Scan for the cell matching the given text and deliver its (x, y) coordinate at center. 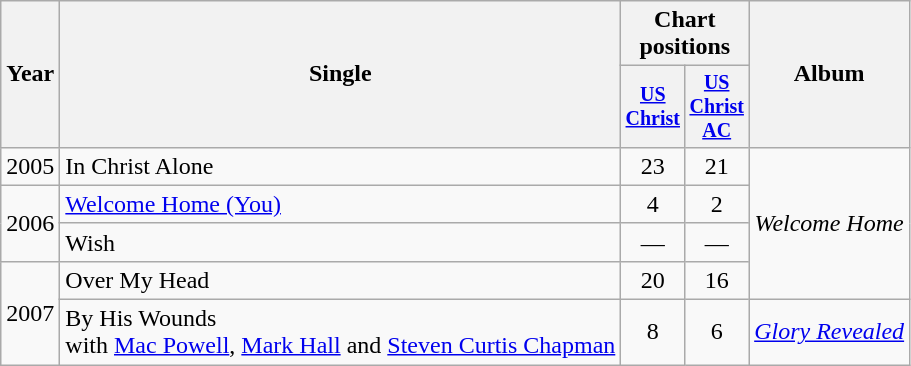
Wish (340, 242)
Single (340, 74)
Album (830, 74)
USChrist (653, 106)
2 (717, 204)
Over My Head (340, 280)
21 (717, 166)
USChrist AC (717, 106)
6 (717, 332)
4 (653, 204)
By His Wounds with Mac Powell, Mark Hall and Steven Curtis Chapman (340, 332)
2007 (30, 312)
2006 (30, 223)
8 (653, 332)
16 (717, 280)
20 (653, 280)
In Christ Alone (340, 166)
Year (30, 74)
Chart positions (685, 34)
Welcome Home (You) (340, 204)
Welcome Home (830, 223)
23 (653, 166)
2005 (30, 166)
Glory Revealed (830, 332)
